For the text-containing cell, return its midpoint in (X, Y) coordinate format. 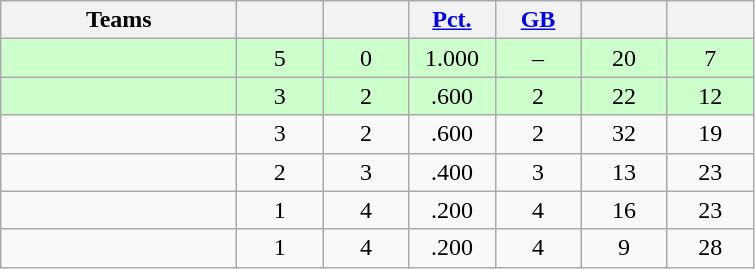
28 (710, 248)
GB (538, 20)
0 (366, 58)
7 (710, 58)
5 (280, 58)
13 (624, 172)
.400 (452, 172)
19 (710, 134)
9 (624, 248)
20 (624, 58)
Pct. (452, 20)
12 (710, 96)
16 (624, 210)
Teams (119, 20)
1.000 (452, 58)
22 (624, 96)
32 (624, 134)
– (538, 58)
